Capture the cell that displays the provided text and extract its [x, y] central coordinate. 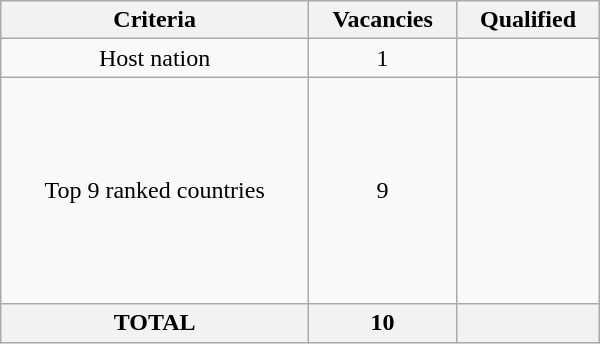
Vacancies [382, 20]
Qualified [528, 20]
10 [382, 323]
1 [382, 58]
9 [382, 190]
Host nation [155, 58]
Criteria [155, 20]
Top 9 ranked countries [155, 190]
TOTAL [155, 323]
